Detect which cell encompasses the target text, then output its (X, Y) center coordinate. 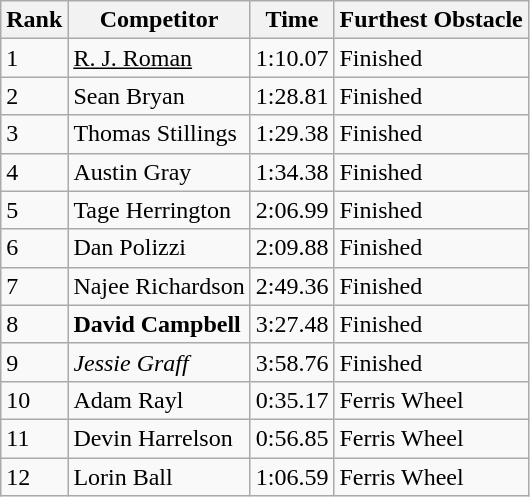
1:34.38 (292, 172)
Austin Gray (159, 172)
Furthest Obstacle (431, 20)
0:35.17 (292, 400)
3 (34, 134)
David Campbell (159, 324)
Thomas Stillings (159, 134)
1:10.07 (292, 58)
11 (34, 438)
2 (34, 96)
Adam Rayl (159, 400)
2:09.88 (292, 248)
R. J. Roman (159, 58)
Jessie Graff (159, 362)
7 (34, 286)
1:29.38 (292, 134)
5 (34, 210)
3:58.76 (292, 362)
Competitor (159, 20)
6 (34, 248)
10 (34, 400)
4 (34, 172)
Lorin Ball (159, 477)
Devin Harrelson (159, 438)
8 (34, 324)
1 (34, 58)
1:28.81 (292, 96)
Rank (34, 20)
Dan Polizzi (159, 248)
1:06.59 (292, 477)
3:27.48 (292, 324)
9 (34, 362)
Time (292, 20)
2:06.99 (292, 210)
Najee Richardson (159, 286)
2:49.36 (292, 286)
0:56.85 (292, 438)
Tage Herrington (159, 210)
Sean Bryan (159, 96)
12 (34, 477)
